Scan for the cell matching the given text and deliver its (x, y) coordinate at center. 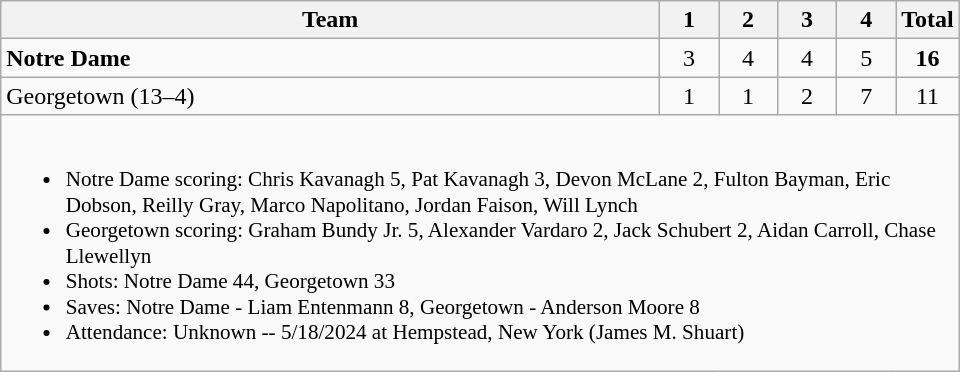
11 (928, 96)
Team (330, 20)
5 (866, 58)
Total (928, 20)
Georgetown (13–4) (330, 96)
7 (866, 96)
Notre Dame (330, 58)
16 (928, 58)
